Determine the (x, y) coordinate at the center of the cell enclosing the given text.  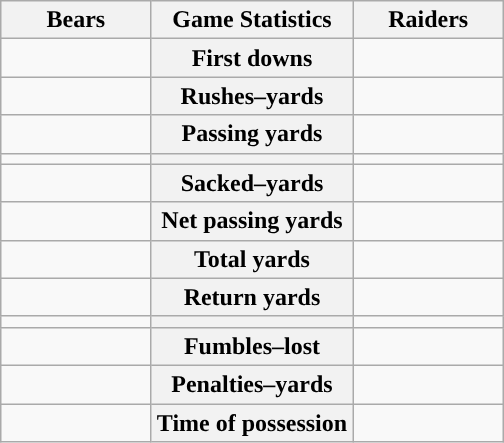
Penalties–yards (252, 384)
Sacked–yards (252, 183)
Return yards (252, 297)
Total yards (252, 259)
First downs (252, 58)
Raiders (428, 20)
Game Statistics (252, 20)
Time of possession (252, 423)
Bears (76, 20)
Net passing yards (252, 221)
Rushes–yards (252, 96)
Passing yards (252, 134)
Fumbles–lost (252, 346)
